Determine the [x, y] coordinate at the center of the cell enclosing the given text.  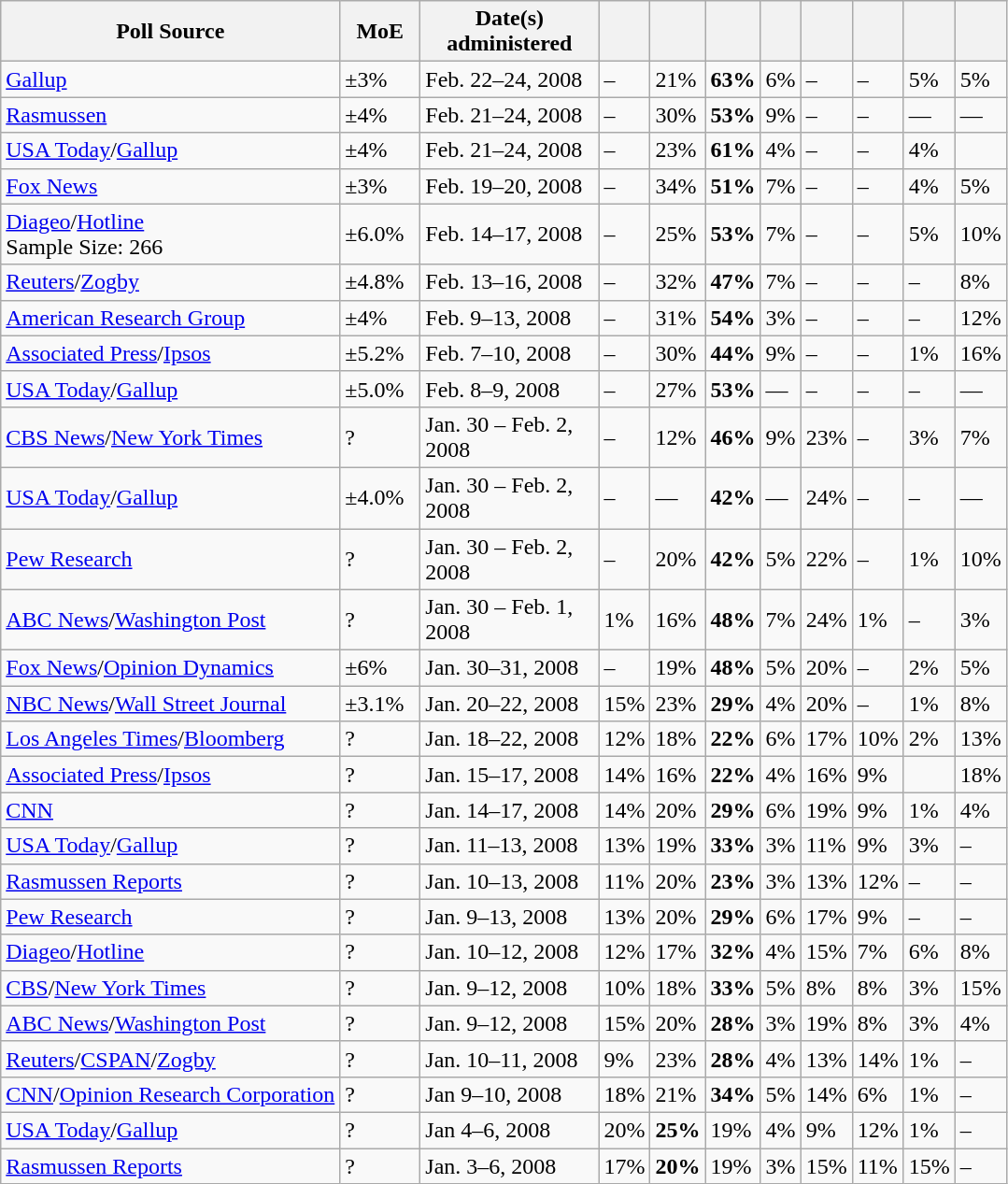
±5.2% [380, 353]
Jan. 9–13, 2008 [510, 917]
Fox News/Opinion Dynamics [170, 668]
31% [678, 318]
Feb. 19–20, 2008 [510, 186]
Gallup [170, 79]
±3.1% [380, 704]
Feb. 22–24, 2008 [510, 79]
Date(s)administered [510, 32]
Jan. 10–13, 2008 [510, 881]
±6.0% [380, 234]
Jan. 20–22, 2008 [510, 704]
Jan. 18–22, 2008 [510, 739]
Jan. 30–31, 2008 [510, 668]
47% [732, 282]
Rasmussen [170, 115]
Jan 4–6, 2008 [510, 1130]
American Research Group [170, 318]
Jan. 10–11, 2008 [510, 1059]
±6% [380, 668]
61% [732, 150]
Reuters/Zogby [170, 282]
Diageo/HotlineSample Size: 266 [170, 234]
51% [732, 186]
Jan. 3–6, 2008 [510, 1165]
Reuters/CSPAN/Zogby [170, 1059]
Jan. 10–12, 2008 [510, 952]
Fox News [170, 186]
44% [732, 353]
NBC News/Wall Street Journal [170, 704]
±4.0% [380, 497]
Feb. 13–16, 2008 [510, 282]
63% [732, 79]
MoE [380, 32]
Feb. 7–10, 2008 [510, 353]
46% [732, 437]
±5.0% [380, 389]
Jan 9–10, 2008 [510, 1094]
27% [678, 389]
54% [732, 318]
Jan. 30 – Feb. 1, 2008 [510, 621]
Poll Source [170, 32]
±4.8% [380, 282]
Los Angeles Times/Bloomberg [170, 739]
Jan. 14–17, 2008 [510, 810]
Jan. 15–17, 2008 [510, 775]
Feb. 8–9, 2008 [510, 389]
CBS News/New York Times [170, 437]
Diageo/Hotline [170, 952]
CNN/Opinion Research Corporation [170, 1094]
Feb. 14–17, 2008 [510, 234]
Feb. 9–13, 2008 [510, 318]
Jan. 11–13, 2008 [510, 846]
CBS/New York Times [170, 988]
CNN [170, 810]
